Return the (x, y) coordinate for the center point of the cell that contains the specified text.  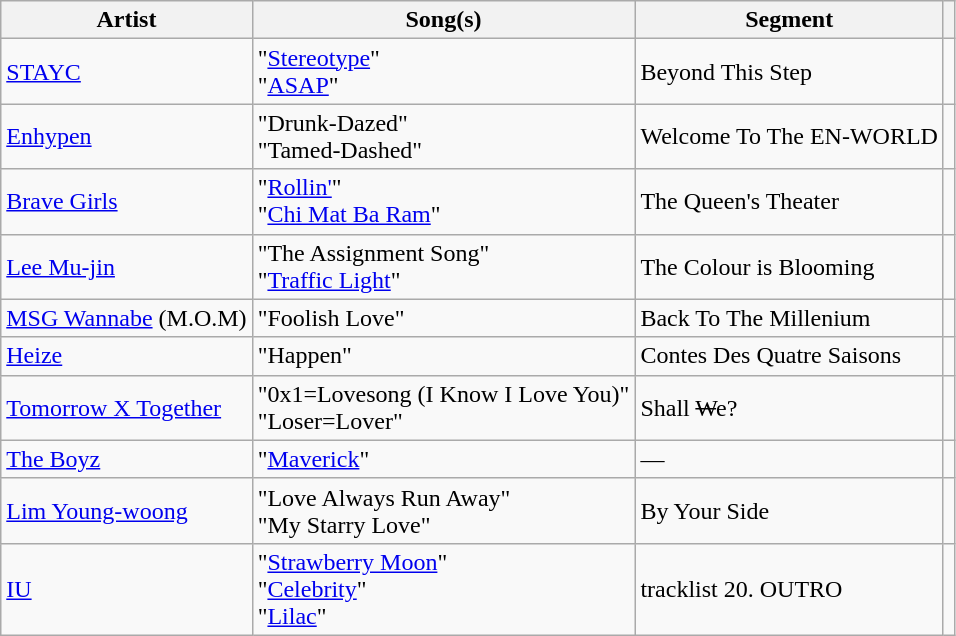
Brave Girls (126, 202)
"Strawberry Moon""Celebrity""Lilac" (444, 589)
"Stereotype""ASAP" (444, 72)
IU (126, 589)
The Boyz (126, 459)
Artist (126, 20)
By Your Side (789, 510)
"0x1=Lovesong (I Know I Love You)""Loser=Lover" (444, 408)
"Maverick" (444, 459)
Welcome To The EN-WORLD (789, 136)
"Love Always Run Away""My Starry Love" (444, 510)
Contes Des Quatre Saisons (789, 356)
Beyond This Step (789, 72)
Lee Mu-jin (126, 266)
"The Assignment Song""Traffic Light" (444, 266)
STAYC (126, 72)
"Drunk-Dazed""Tamed-Dashed" (444, 136)
Back To The Millenium (789, 318)
The Colour is Blooming (789, 266)
Enhypen (126, 136)
— (789, 459)
"Rollin'""Chi Mat Ba Ram" (444, 202)
Shall We? (789, 408)
tracklist 20. OUTRO (789, 589)
"Happen" (444, 356)
Tomorrow X Together (126, 408)
MSG Wannabe (M.O.M) (126, 318)
Lim Young-woong (126, 510)
The Queen's Theater (789, 202)
"Foolish Love" (444, 318)
Heize (126, 356)
Segment (789, 20)
Song(s) (444, 20)
